Extract the [X, Y] coordinate from the center of the cell holding the provided text.  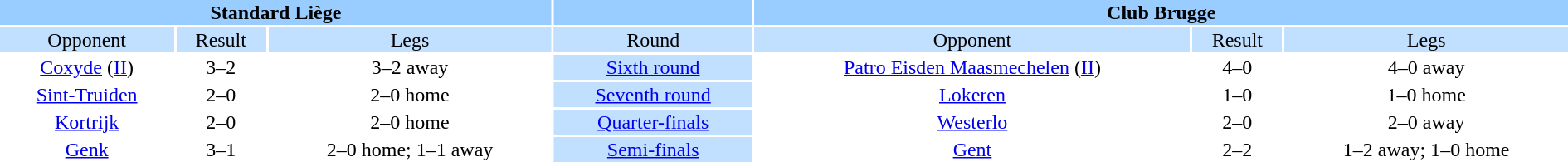
Club Brugge [1161, 12]
1–0 home [1426, 95]
2–2 [1237, 150]
Sint-Truiden [86, 95]
Lokeren [972, 95]
Genk [86, 150]
Patro Eisden Maasmechelen (II) [972, 67]
Gent [972, 150]
2–0 home; 1–1 away [410, 150]
3–2 [221, 67]
Quarter-finals [654, 122]
Semi-finals [654, 150]
Sixth round [654, 67]
4–0 [1237, 67]
Kortrijk [86, 122]
1–2 away; 1–0 home [1426, 150]
1–0 [1237, 95]
3–1 [221, 150]
Standard Liège [275, 12]
4–0 away [1426, 67]
Coxyde (II) [86, 67]
Round [654, 40]
Westerlo [972, 122]
3–2 away [410, 67]
2–0 away [1426, 122]
Seventh round [654, 95]
